From the cell containing the given text, extract its center point as (X, Y) coordinate. 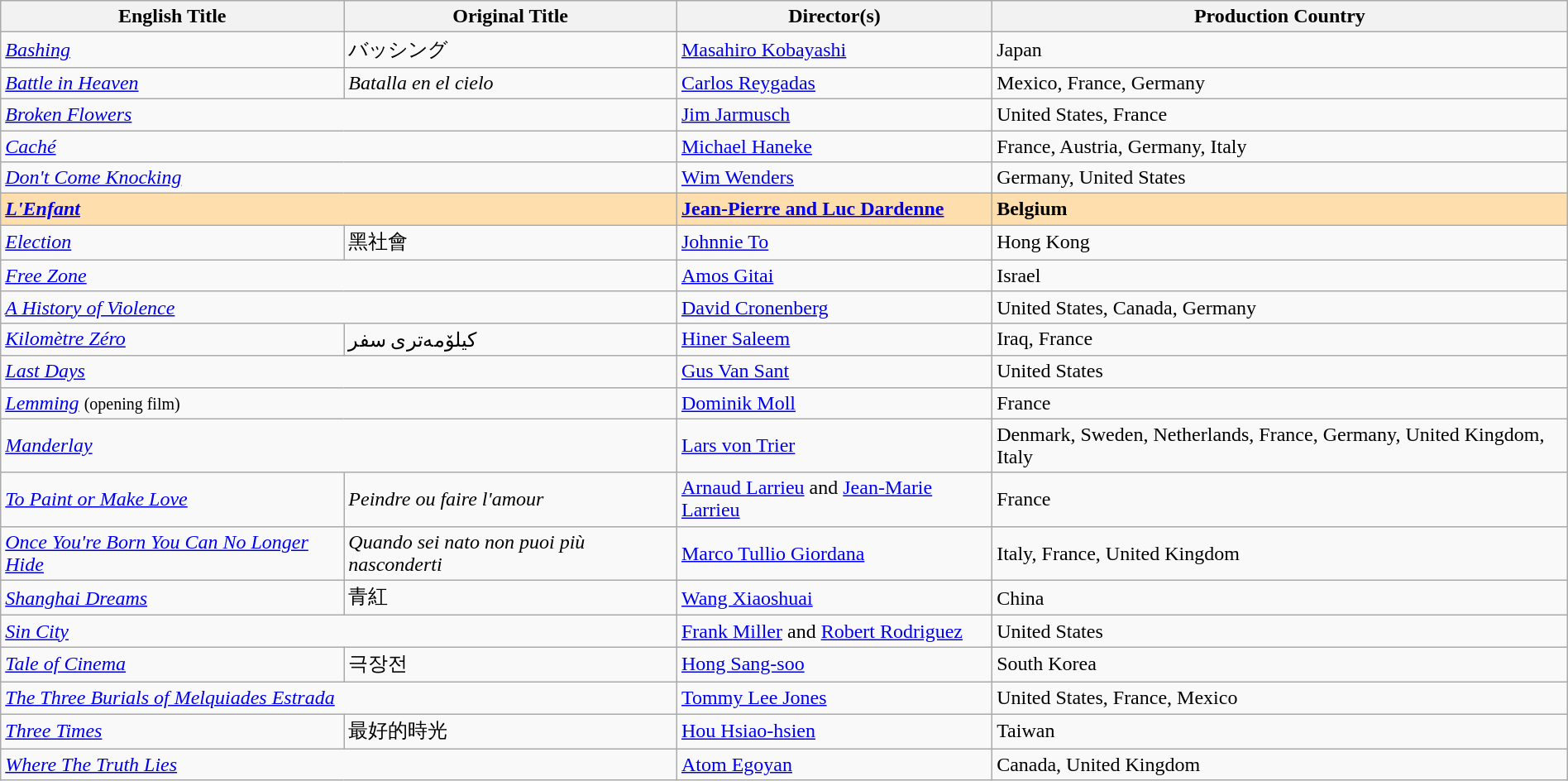
Tale of Cinema (172, 665)
Italy, France, United Kingdom (1280, 553)
Original Title (511, 17)
Hong Sang-soo (834, 665)
Johnnie To (834, 243)
Carlos Reygadas (834, 83)
United States, France, Mexico (1280, 697)
Broken Flowers (339, 114)
To Paint or Make Love (172, 500)
Belgium (1280, 209)
Hou Hsiao-hsien (834, 731)
Peindre ou faire l'amour (511, 500)
Amos Gitai (834, 276)
Germany, United States (1280, 178)
کیلۆمەتری سفر (511, 339)
Three Times (172, 731)
The Three Burials of Melquiades Estrada (339, 697)
Gus Van Sant (834, 371)
United States, Canada, Germany (1280, 307)
English Title (172, 17)
Jim Jarmusch (834, 114)
Hiner Saleem (834, 339)
Production Country (1280, 17)
Caché (339, 146)
Wang Xiaoshuai (834, 597)
最好的時光 (511, 731)
Bashing (172, 50)
Atom Egoyan (834, 764)
青紅 (511, 597)
Hong Kong (1280, 243)
David Cronenberg (834, 307)
China (1280, 597)
Shanghai Dreams (172, 597)
Israel (1280, 276)
Michael Haneke (834, 146)
South Korea (1280, 665)
A History of Violence (339, 307)
Wim Wenders (834, 178)
Tommy Lee Jones (834, 697)
Last Days (339, 371)
バッシング (511, 50)
Denmark, Sweden, Netherlands, France, Germany, United Kingdom, Italy (1280, 445)
Canada, United Kingdom (1280, 764)
Iraq, France (1280, 339)
Manderlay (339, 445)
Batalla en el cielo (511, 83)
극장전 (511, 665)
France, Austria, Germany, Italy (1280, 146)
Battle in Heaven (172, 83)
Quando sei nato non puoi più nasconderti (511, 553)
黑社會 (511, 243)
Frank Miller and Robert Rodriguez (834, 631)
Lars von Trier (834, 445)
Japan (1280, 50)
Jean-Pierre and Luc Dardenne (834, 209)
Free Zone (339, 276)
Arnaud Larrieu and Jean-Marie Larrieu (834, 500)
Director(s) (834, 17)
United States, France (1280, 114)
Where The Truth Lies (339, 764)
Marco Tullio Giordana (834, 553)
Taiwan (1280, 731)
Masahiro Kobayashi (834, 50)
Lemming (opening film) (339, 403)
Kilomètre Zéro (172, 339)
Dominik Moll (834, 403)
Once You're Born You Can No Longer Hide (172, 553)
Mexico, France, Germany (1280, 83)
L'Enfant (339, 209)
Sin City (339, 631)
Election (172, 243)
Don't Come Knocking (339, 178)
